Pinpoint the cell where the given text exists, returning its (x, y) midpoint coordinate. 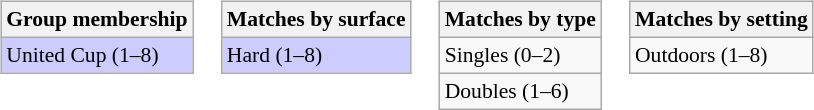
Outdoors (1–8) (722, 55)
Group membership (96, 20)
Singles (0–2) (520, 55)
Doubles (1–6) (520, 91)
Matches by surface (316, 20)
Matches by setting (722, 20)
United Cup (1–8) (96, 55)
Matches by type (520, 20)
Hard (1–8) (316, 55)
